For the text-containing cell, return its midpoint in [x, y] coordinate format. 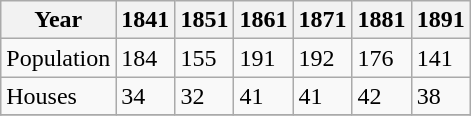
42 [382, 96]
1871 [322, 20]
1851 [204, 20]
Population [58, 58]
191 [264, 58]
34 [146, 96]
155 [204, 58]
Houses [58, 96]
176 [382, 58]
1841 [146, 20]
192 [322, 58]
184 [146, 58]
141 [440, 58]
Year [58, 20]
38 [440, 96]
1881 [382, 20]
32 [204, 96]
1861 [264, 20]
1891 [440, 20]
